Scan for the cell matching the given text and deliver its (x, y) coordinate at center. 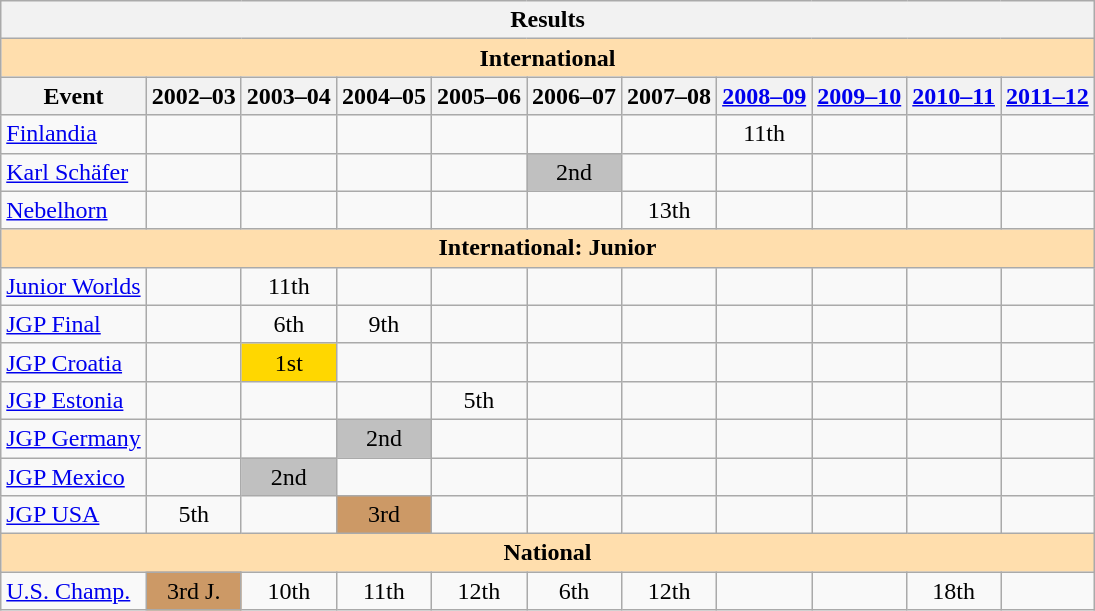
Junior Worlds (74, 286)
2005–06 (478, 96)
International: Junior (548, 248)
Results (548, 20)
2006–07 (574, 96)
2010–11 (954, 96)
2011–12 (1047, 96)
1st (288, 362)
International (548, 58)
2008–09 (764, 96)
JGP Germany (74, 438)
JGP Final (74, 324)
Event (74, 96)
National (548, 553)
Nebelhorn (74, 210)
2004–05 (384, 96)
Finlandia (74, 134)
JGP Estonia (74, 400)
JGP Mexico (74, 477)
3rd (384, 515)
18th (954, 591)
2003–04 (288, 96)
3rd J. (194, 591)
2009–10 (860, 96)
JGP USA (74, 515)
Karl Schäfer (74, 172)
JGP Croatia (74, 362)
2007–08 (670, 96)
2002–03 (194, 96)
U.S. Champ. (74, 591)
10th (288, 591)
9th (384, 324)
13th (670, 210)
